Locate the cell with the specified text and output its (X, Y) center coordinate. 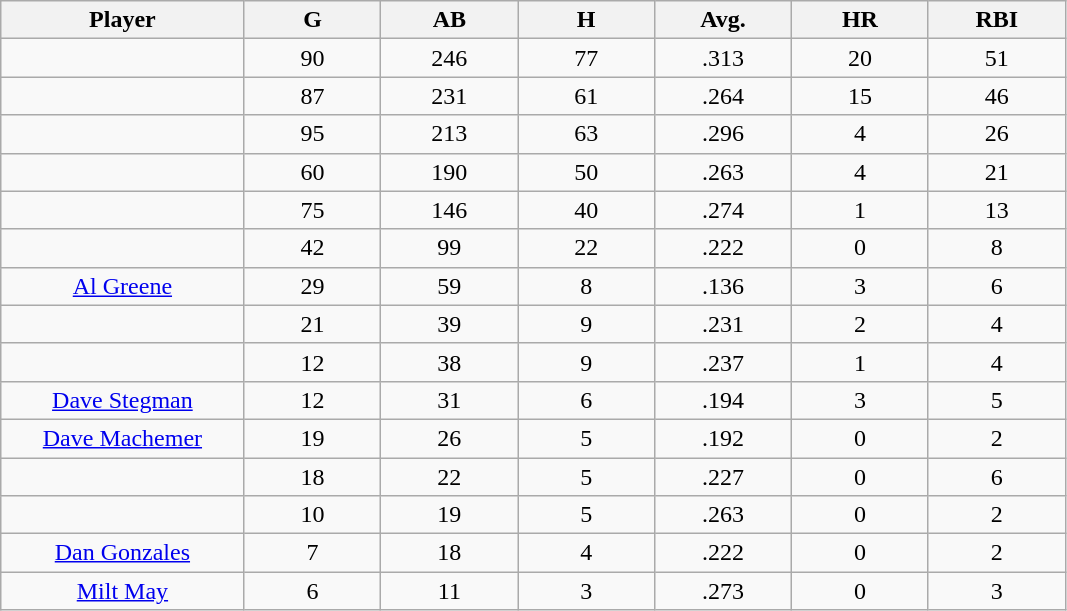
213 (450, 134)
59 (450, 286)
61 (586, 96)
7 (312, 553)
231 (450, 96)
H (586, 20)
.264 (724, 96)
G (312, 20)
190 (450, 172)
Al Greene (122, 286)
Milt May (122, 591)
38 (450, 362)
.237 (724, 362)
13 (996, 210)
63 (586, 134)
.274 (724, 210)
.231 (724, 324)
31 (450, 400)
HR (860, 20)
.194 (724, 400)
246 (450, 58)
99 (450, 248)
RBI (996, 20)
.227 (724, 477)
90 (312, 58)
60 (312, 172)
146 (450, 210)
87 (312, 96)
10 (312, 515)
46 (996, 96)
Avg. (724, 20)
11 (450, 591)
.192 (724, 438)
Player (122, 20)
50 (586, 172)
.136 (724, 286)
42 (312, 248)
75 (312, 210)
.273 (724, 591)
51 (996, 58)
AB (450, 20)
77 (586, 58)
Dave Machemer (122, 438)
.296 (724, 134)
Dave Stegman (122, 400)
.313 (724, 58)
39 (450, 324)
40 (586, 210)
Dan Gonzales (122, 553)
20 (860, 58)
15 (860, 96)
95 (312, 134)
29 (312, 286)
